Find where the given text appears and provide that cell's center as [X, Y] coordinate. 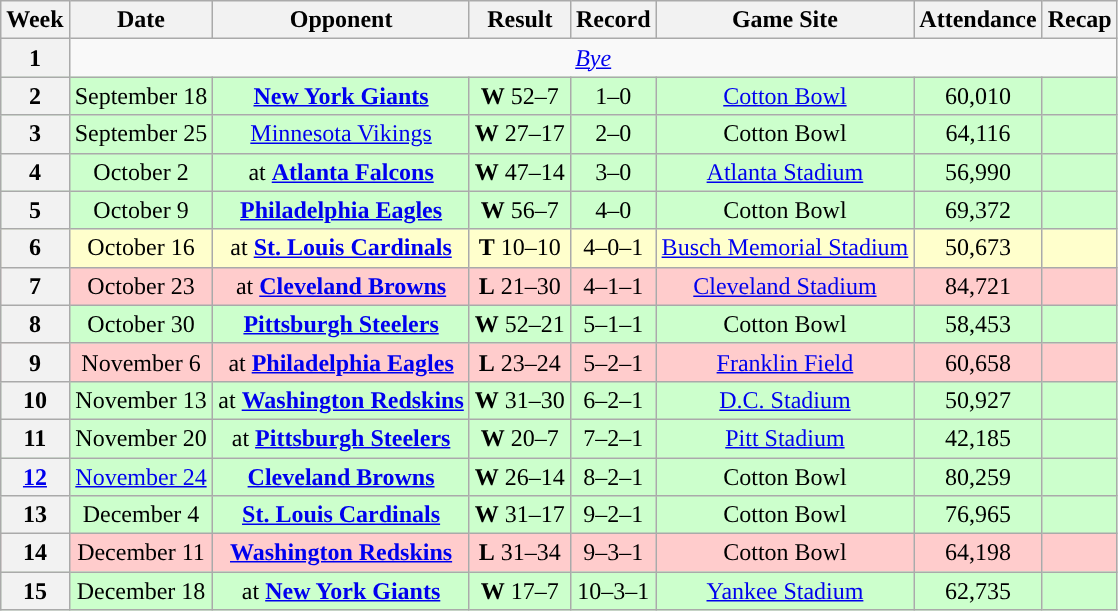
2–0 [613, 134]
December 4 [141, 515]
50,673 [978, 248]
December 18 [141, 591]
60,010 [978, 96]
at St. Louis Cardinals [341, 248]
Date [141, 20]
12 [35, 477]
10 [35, 400]
50,927 [978, 400]
November 24 [141, 477]
New York Giants [341, 96]
10–3–1 [613, 591]
at Washington Redskins [341, 400]
15 [35, 591]
October 30 [141, 324]
Cleveland Browns [341, 477]
L 31–34 [520, 553]
69,372 [978, 210]
September 18 [141, 96]
November 13 [141, 400]
at Atlanta Falcons [341, 172]
9 [35, 362]
5–2–1 [613, 362]
at Philadelphia Eagles [341, 362]
1–0 [613, 96]
4 [35, 172]
Cleveland Stadium [785, 286]
62,735 [978, 591]
1 [35, 58]
October 9 [141, 210]
Franklin Field [785, 362]
St. Louis Cardinals [341, 515]
5–1–1 [613, 324]
Result [520, 20]
L 21–30 [520, 286]
Bye [593, 58]
September 25 [141, 134]
9–3–1 [613, 553]
December 11 [141, 553]
9–2–1 [613, 515]
Minnesota Vikings [341, 134]
4–0–1 [613, 248]
8–2–1 [613, 477]
November 6 [141, 362]
at New York Giants [341, 591]
64,116 [978, 134]
W 52–7 [520, 96]
October 23 [141, 286]
at Cleveland Browns [341, 286]
Attendance [978, 20]
L 23–24 [520, 362]
3 [35, 134]
W 31–17 [520, 515]
Week [35, 20]
13 [35, 515]
5 [35, 210]
80,259 [978, 477]
D.C. Stadium [785, 400]
at Pittsburgh Steelers [341, 438]
November 20 [141, 438]
W 17–7 [520, 591]
Record [613, 20]
October 16 [141, 248]
Pitt Stadium [785, 438]
Atlanta Stadium [785, 172]
October 2 [141, 172]
14 [35, 553]
6–2–1 [613, 400]
2 [35, 96]
Washington Redskins [341, 553]
W 47–14 [520, 172]
3–0 [613, 172]
11 [35, 438]
58,453 [978, 324]
84,721 [978, 286]
W 27–17 [520, 134]
4–0 [613, 210]
64,198 [978, 553]
Philadelphia Eagles [341, 210]
7–2–1 [613, 438]
W 31–30 [520, 400]
56,990 [978, 172]
76,965 [978, 515]
Game Site [785, 20]
6 [35, 248]
42,185 [978, 438]
60,658 [978, 362]
T 10–10 [520, 248]
W 56–7 [520, 210]
4–1–1 [613, 286]
W 52–21 [520, 324]
Yankee Stadium [785, 591]
7 [35, 286]
Pittsburgh Steelers [341, 324]
W 20–7 [520, 438]
Busch Memorial Stadium [785, 248]
8 [35, 324]
Opponent [341, 20]
W 26–14 [520, 477]
Recap [1080, 20]
